Return [X, Y] of the center of cell containing provided text 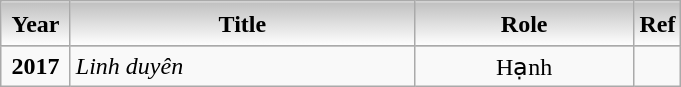
Year [36, 24]
Ref [658, 24]
2017 [36, 66]
Hạnh [524, 66]
Title [242, 24]
Role [524, 24]
Linh duyên [242, 66]
